Capture the cell that displays the provided text and extract its [X, Y] central coordinate. 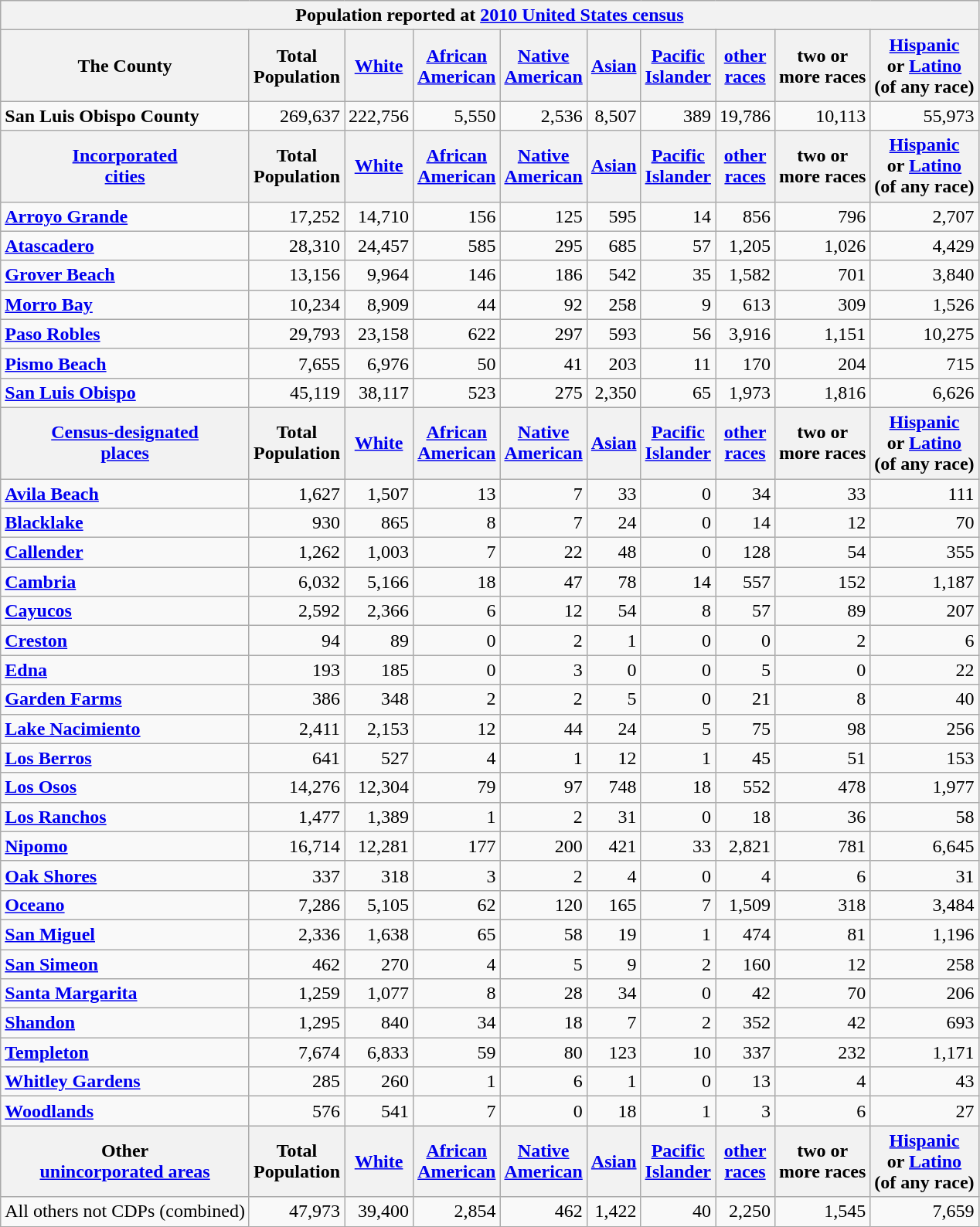
Population reported at 2010 United States census [490, 15]
21 [745, 699]
613 [745, 304]
Creston [125, 641]
Census-designatedplaces [125, 443]
81 [822, 934]
Blacklake [125, 523]
Cambria [125, 582]
19 [614, 934]
585 [457, 246]
2,153 [379, 729]
204 [822, 363]
796 [822, 216]
San Luis Obispo County [125, 116]
170 [745, 363]
260 [379, 1082]
222,756 [379, 116]
156 [457, 216]
The County [125, 66]
1,507 [379, 494]
3,916 [745, 334]
930 [297, 523]
9,964 [379, 275]
186 [543, 275]
Callender [125, 552]
125 [543, 216]
206 [924, 994]
10,234 [297, 304]
8,909 [379, 304]
1,187 [924, 582]
62 [457, 905]
386 [297, 699]
701 [822, 275]
152 [822, 582]
3,484 [924, 905]
123 [614, 1052]
56 [678, 334]
4,429 [924, 246]
17,252 [297, 216]
542 [614, 275]
7,655 [297, 363]
111 [924, 494]
Los Berros [125, 758]
1,026 [822, 246]
38,117 [379, 393]
Lake Nacimiento [125, 729]
Arroyo Grande [125, 216]
6,032 [297, 582]
36 [822, 817]
232 [822, 1052]
2,707 [924, 216]
Nipomo [125, 846]
748 [614, 787]
78 [614, 582]
48 [614, 552]
622 [457, 334]
693 [924, 1023]
1,973 [745, 393]
2,854 [457, 1212]
51 [822, 758]
Shandon [125, 1023]
1,545 [822, 1212]
865 [379, 523]
474 [745, 934]
1,627 [297, 494]
1,205 [745, 246]
270 [379, 964]
1,259 [297, 994]
16,714 [297, 846]
295 [543, 246]
Edna [125, 670]
14,276 [297, 787]
557 [745, 582]
12,304 [379, 787]
San Simeon [125, 964]
1,477 [297, 817]
2,366 [379, 611]
275 [543, 393]
352 [745, 1023]
28 [543, 994]
6,833 [379, 1052]
1,003 [379, 552]
3,840 [924, 275]
Garden Farms [125, 699]
6,645 [924, 846]
153 [924, 758]
47 [543, 582]
1,295 [297, 1023]
Pismo Beach [125, 363]
185 [379, 670]
781 [822, 846]
Oak Shores [125, 875]
Santa Margarita [125, 994]
1,509 [745, 905]
856 [745, 216]
593 [614, 334]
1,171 [924, 1052]
128 [745, 552]
200 [543, 846]
1,582 [745, 275]
Grover Beach [125, 275]
Avila Beach [125, 494]
256 [924, 729]
421 [614, 846]
2,411 [297, 729]
685 [614, 246]
193 [297, 670]
1,638 [379, 934]
2,336 [297, 934]
552 [745, 787]
Incorporatedcities [125, 166]
2,821 [745, 846]
Otherunincorporated areas [125, 1161]
Woodlands [125, 1111]
10,275 [924, 334]
94 [297, 641]
98 [822, 729]
2,592 [297, 611]
Los Ranchos [125, 817]
6,976 [379, 363]
79 [457, 787]
5,166 [379, 582]
Los Osos [125, 787]
Oceano [125, 905]
24,457 [379, 246]
523 [457, 393]
120 [543, 905]
269,637 [297, 116]
10,113 [822, 116]
2,536 [543, 116]
541 [379, 1111]
1,389 [379, 817]
41 [543, 363]
55,973 [924, 116]
576 [297, 1111]
Morro Bay [125, 304]
355 [924, 552]
165 [614, 905]
12,281 [379, 846]
Paso Robles [125, 334]
5,550 [457, 116]
1,151 [822, 334]
1,422 [614, 1212]
All others not CDPs (combined) [125, 1212]
348 [379, 699]
39,400 [379, 1212]
43 [924, 1082]
1,262 [297, 552]
207 [924, 611]
19,786 [745, 116]
92 [543, 304]
1,526 [924, 304]
2,250 [745, 1212]
10 [678, 1052]
8,507 [614, 116]
1,077 [379, 994]
1,196 [924, 934]
80 [543, 1052]
45 [745, 758]
6,626 [924, 393]
1,816 [822, 393]
45,119 [297, 393]
Whitley Gardens [125, 1082]
527 [379, 758]
14,710 [379, 216]
7,286 [297, 905]
Templeton [125, 1052]
595 [614, 216]
160 [745, 964]
11 [678, 363]
5,105 [379, 905]
285 [297, 1082]
Cayucos [125, 611]
Atascadero [125, 246]
146 [457, 275]
29,793 [297, 334]
San Miguel [125, 934]
203 [614, 363]
389 [678, 116]
13,156 [297, 275]
23,158 [379, 334]
478 [822, 787]
59 [457, 1052]
San Luis Obispo [125, 393]
2,350 [614, 393]
47,973 [297, 1212]
97 [543, 787]
27 [924, 1111]
35 [678, 275]
75 [745, 729]
7,674 [297, 1052]
7,659 [924, 1212]
297 [543, 334]
309 [822, 304]
641 [297, 758]
50 [457, 363]
840 [379, 1023]
1,977 [924, 787]
28,310 [297, 246]
177 [457, 846]
715 [924, 363]
